Pinpoint the cell where the given text exists, returning its [X, Y] midpoint coordinate. 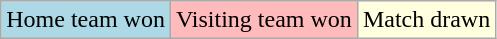
Match drawn [426, 20]
Home team won [86, 20]
Visiting team won [264, 20]
